Return the [x, y] coordinate for the center point of the cell that contains the specified text.  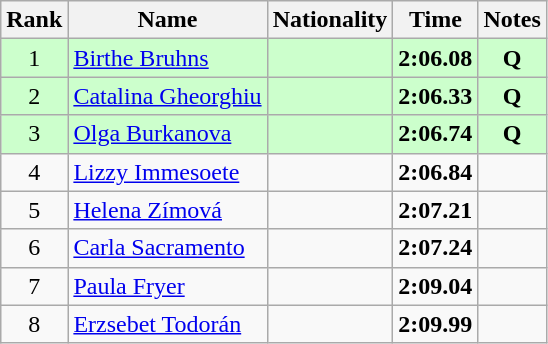
Name [168, 20]
Nationality [330, 20]
Paula Fryer [168, 286]
Erzsebet Todorán [168, 324]
2:06.08 [436, 58]
4 [34, 172]
3 [34, 134]
5 [34, 210]
Carla Sacramento [168, 248]
Rank [34, 20]
Catalina Gheorghiu [168, 96]
2:06.84 [436, 172]
2 [34, 96]
2:07.21 [436, 210]
7 [34, 286]
Time [436, 20]
2:06.74 [436, 134]
8 [34, 324]
Olga Burkanova [168, 134]
Helena Zímová [168, 210]
2:09.99 [436, 324]
2:09.04 [436, 286]
6 [34, 248]
Notes [512, 20]
Birthe Bruhns [168, 58]
2:06.33 [436, 96]
Lizzy Immesoete [168, 172]
1 [34, 58]
2:07.24 [436, 248]
